For the text-containing cell, return its midpoint in [X, Y] coordinate format. 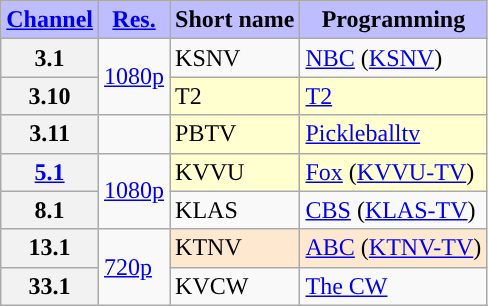
3.11 [50, 134]
13.1 [50, 248]
Res. [134, 20]
720p [134, 267]
Pickleballtv [394, 134]
Fox (KVVU-TV) [394, 172]
ABC (KTNV-TV) [394, 248]
Programming [394, 20]
33.1 [50, 286]
5.1 [50, 172]
PBTV [235, 134]
KLAS [235, 210]
CBS (KLAS-TV) [394, 210]
KTNV [235, 248]
KSNV [235, 58]
NBC (KSNV) [394, 58]
KVCW [235, 286]
3.10 [50, 96]
Channel [50, 20]
KVVU [235, 172]
8.1 [50, 210]
Short name [235, 20]
3.1 [50, 58]
The CW [394, 286]
